Locate the cell with the specified text and output its (x, y) center coordinate. 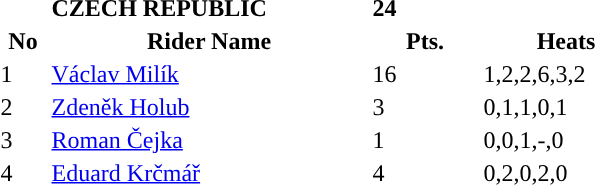
Zdeněk Holub (209, 107)
Rider Name (209, 41)
Václav Milík (209, 74)
Pts. (425, 41)
1 (425, 140)
3 (425, 107)
Roman Čejka (209, 140)
16 (425, 74)
